From the cell containing the given text, extract its center point as [x, y] coordinate. 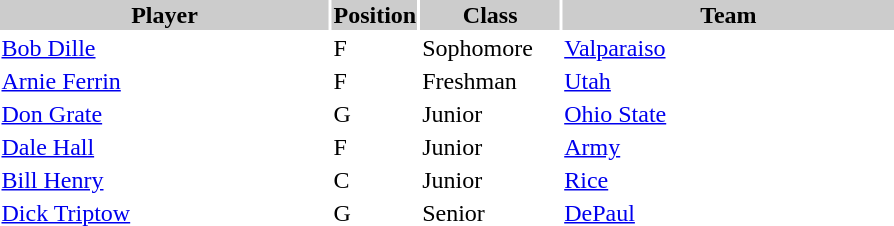
Team [728, 15]
Player [164, 15]
Class [490, 15]
Valparaiso [728, 48]
Army [728, 147]
Bill Henry [164, 180]
Ohio State [728, 114]
G [375, 114]
Sophomore [490, 48]
Freshman [490, 81]
Arnie Ferrin [164, 81]
Utah [728, 81]
Position [375, 15]
Don Grate [164, 114]
Bob Dille [164, 48]
Rice [728, 180]
Dale Hall [164, 147]
C [375, 180]
